Capture the cell that displays the provided text and extract its (X, Y) central coordinate. 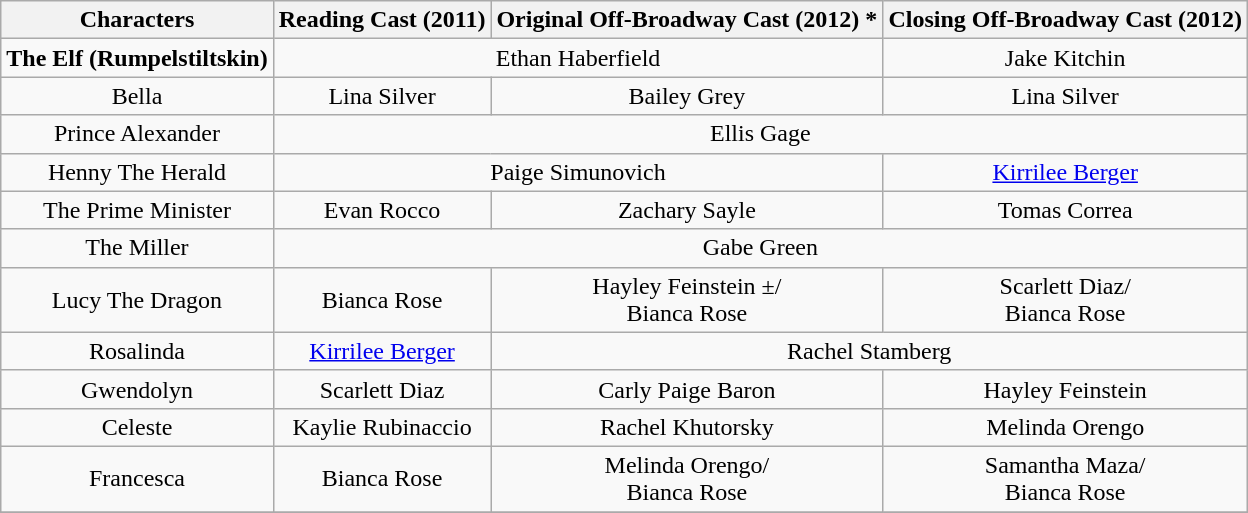
Scarlett Diaz/Bianca Rose (1066, 300)
Jake Kitchin (1066, 58)
Hayley Feinstein (1066, 389)
Carly Paige Baron (687, 389)
Evan Rocco (382, 210)
Rachel Stamberg (870, 351)
Rachel Khutorsky (687, 427)
Hayley Feinstein ±/Bianca Rose (687, 300)
Gwendolyn (137, 389)
Lucy The Dragon (137, 300)
Tomas Correa (1066, 210)
Original Off-Broadway Cast (2012) * (687, 20)
Prince Alexander (137, 134)
Bella (137, 96)
Characters (137, 20)
The Prime Minister (137, 210)
Scarlett Diaz (382, 389)
Francesca (137, 478)
Ellis Gage (760, 134)
Celeste (137, 427)
Henny The Herald (137, 172)
The Elf (Rumpelstiltskin) (137, 58)
Closing Off-Broadway Cast (2012) (1066, 20)
Zachary Sayle (687, 210)
Kaylie Rubinaccio (382, 427)
Melinda Orengo/Bianca Rose (687, 478)
Rosalinda (137, 351)
Gabe Green (760, 248)
Reading Cast (2011) (382, 20)
Melinda Orengo (1066, 427)
Paige Simunovich (578, 172)
The Miller (137, 248)
Ethan Haberfield (578, 58)
Bailey Grey (687, 96)
Samantha Maza/Bianca Rose (1066, 478)
